Detect which cell encompasses the target text, then output its [X, Y] center coordinate. 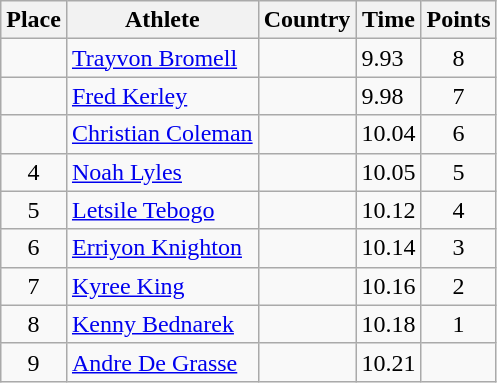
Points [458, 20]
Fred Kerley [162, 96]
Kyree King [162, 286]
Athlete [162, 20]
1 [458, 324]
Trayvon Bromell [162, 58]
Letsile Tebogo [162, 210]
10.04 [388, 134]
Place [34, 20]
Erriyon Knighton [162, 248]
Time [388, 20]
9.93 [388, 58]
10.14 [388, 248]
10.05 [388, 172]
Kenny Bednarek [162, 324]
2 [458, 286]
9 [34, 362]
10.16 [388, 286]
3 [458, 248]
Noah Lyles [162, 172]
10.21 [388, 362]
Country [307, 20]
Andre De Grasse [162, 362]
Christian Coleman [162, 134]
9.98 [388, 96]
10.12 [388, 210]
10.18 [388, 324]
